Find where the given text appears and provide that cell's center as [X, Y] coordinate. 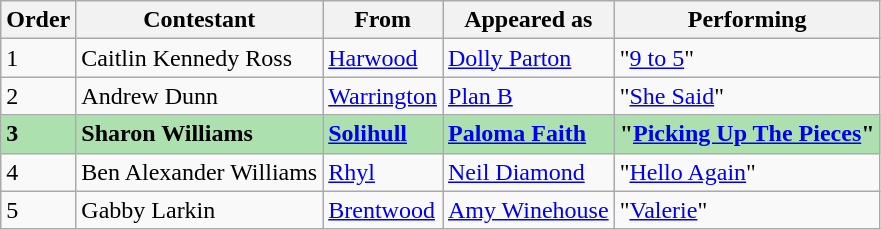
Warrington [383, 96]
Neil Diamond [528, 172]
Harwood [383, 58]
"9 to 5" [747, 58]
Appeared as [528, 20]
Amy Winehouse [528, 210]
3 [38, 134]
Solihull [383, 134]
"Valerie" [747, 210]
Sharon Williams [200, 134]
Gabby Larkin [200, 210]
5 [38, 210]
Plan B [528, 96]
Brentwood [383, 210]
"Hello Again" [747, 172]
From [383, 20]
Caitlin Kennedy Ross [200, 58]
1 [38, 58]
Ben Alexander Williams [200, 172]
"Picking Up The Pieces" [747, 134]
2 [38, 96]
"She Said" [747, 96]
4 [38, 172]
Order [38, 20]
Performing [747, 20]
Paloma Faith [528, 134]
Rhyl [383, 172]
Contestant [200, 20]
Andrew Dunn [200, 96]
Dolly Parton [528, 58]
